Scan for the cell matching the given text and deliver its (X, Y) coordinate at center. 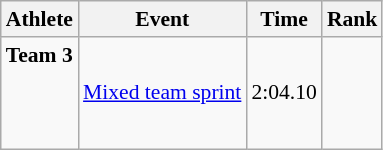
Rank (352, 19)
2:04.10 (284, 93)
Team 3 (40, 93)
Athlete (40, 19)
Event (162, 19)
Time (284, 19)
Mixed team sprint (162, 93)
